For the text-containing cell, return its midpoint in (X, Y) coordinate format. 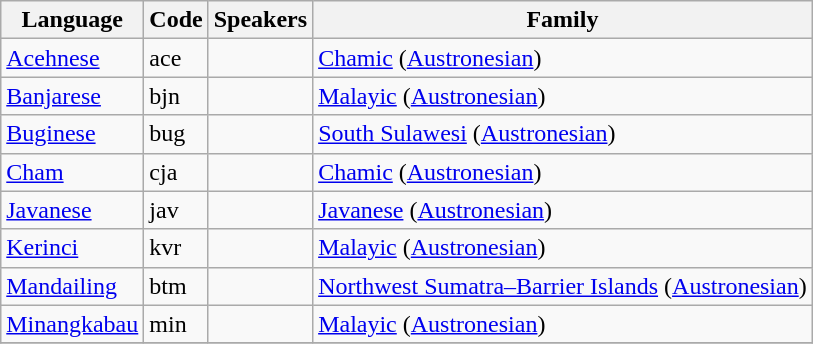
Northwest Sumatra–Barrier Islands (Austronesian) (563, 286)
Kerinci (72, 248)
Speakers (260, 20)
Family (563, 20)
bjn (176, 96)
bug (176, 134)
Mandailing (72, 286)
btm (176, 286)
ace (176, 58)
Javanese (Austronesian) (563, 210)
cja (176, 172)
Language (72, 20)
jav (176, 210)
kvr (176, 248)
Javanese (72, 210)
Cham (72, 172)
Minangkabau (72, 324)
Acehnese (72, 58)
Banjarese (72, 96)
Code (176, 20)
South Sulawesi (Austronesian) (563, 134)
Buginese (72, 134)
min (176, 324)
